Return (X, Y) of the center of cell containing provided text 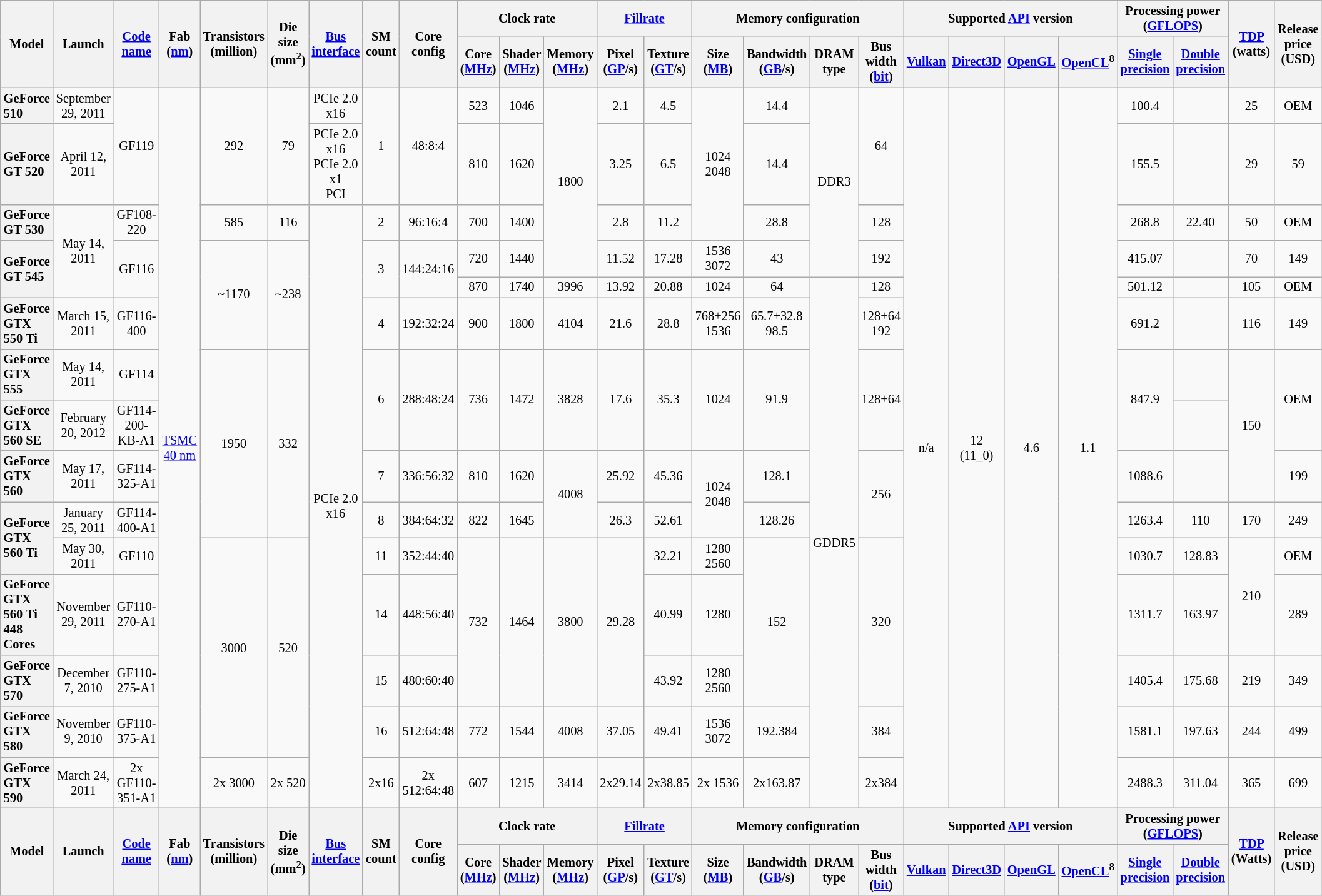
1215 (522, 783)
GF114-325-A1 (136, 476)
13.92 (620, 287)
1645 (522, 520)
20.88 (668, 287)
September 29, 2011 (84, 106)
59 (1298, 164)
TDP (Watts) (1251, 852)
1024 2048 (718, 494)
~1170 (234, 295)
GF110-270-A1 (136, 615)
175.68 (1201, 681)
2x163.87 (777, 783)
352:44:40 (428, 556)
May 17, 2011 (84, 476)
29.28 (620, 622)
March 24, 2011 (84, 783)
1464 (522, 622)
GF110 (136, 556)
691.2 (1146, 323)
11.52 (620, 259)
21.6 (620, 323)
150 (1251, 425)
197.63 (1201, 732)
607 (478, 783)
768+2561536 (718, 323)
December 7, 2010 (84, 681)
199 (1298, 476)
128.26 (777, 520)
TSMC 40 nm (180, 448)
1046 (522, 106)
GeForce GTX 560 SE (27, 425)
2x GF110-351-A1 (136, 783)
GF116 (136, 269)
4104 (570, 323)
585 (234, 223)
GeForce GTX 580 (27, 732)
96:16:4 (428, 223)
415.07 (1146, 259)
GF114-200-KB-A1 (136, 425)
GeForce GTX 570 (27, 681)
501.12 (1146, 287)
25.92 (620, 476)
GF110-275-A1 (136, 681)
1400 (522, 223)
2.8 (620, 223)
50 (1251, 223)
288:48:24 (428, 400)
32.21 (668, 556)
210 (1251, 596)
332 (288, 444)
65.7+32.898.5 (777, 323)
48:8:4 (428, 146)
6.5 (668, 164)
384 (881, 732)
2x29.14 (620, 783)
822 (478, 520)
DDR3 (834, 183)
3.25 (620, 164)
699 (1298, 783)
3414 (570, 783)
311.04 (1201, 783)
170 (1251, 520)
365 (1251, 783)
GeForce GT 530 (27, 223)
732 (478, 622)
February 20, 2012 (84, 425)
128.1 (777, 476)
n/a (926, 448)
4 (381, 323)
43.92 (668, 681)
320 (881, 622)
249 (1298, 520)
49.41 (668, 732)
29 (1251, 164)
292 (234, 146)
349 (1298, 681)
736 (478, 400)
2 (381, 223)
GeForce 510 (27, 106)
847.9 (1146, 400)
480:60:40 (428, 681)
499 (1298, 732)
2x 512:64:48 (428, 783)
2488.3 (1146, 783)
10242048 (718, 164)
448:56:40 (428, 615)
37.05 (620, 732)
256 (881, 494)
520 (288, 648)
GeForce GTX 590 (27, 783)
289 (1298, 615)
100.4 (1146, 106)
April 12, 2011 (84, 164)
144:24:16 (428, 269)
870 (478, 287)
November 9, 2010 (84, 732)
17.28 (668, 259)
PCIe 2.0 x16PCIe 2.0 x1PCI (336, 164)
2x 1536 (718, 783)
3996 (570, 287)
11.2 (668, 223)
512:64:48 (428, 732)
1311.7 (1146, 615)
11 (381, 556)
GDDR5 (834, 542)
1405.4 (1146, 681)
1581.1 (1146, 732)
244 (1251, 732)
2x16 (381, 783)
3000 (234, 648)
GeForce GTX 550 Ti (27, 323)
GF114-400-A1 (136, 520)
163.97 (1201, 615)
26.3 (620, 520)
March 15, 2011 (84, 323)
GeForce GT 545 (27, 269)
1440 (522, 259)
1030.7 (1146, 556)
128.83 (1201, 556)
15 (381, 681)
772 (478, 732)
2x38.85 (668, 783)
155.5 (1146, 164)
192 (881, 259)
12802560 (718, 556)
700 (478, 223)
GF108-220 (136, 223)
110 (1201, 520)
219 (1251, 681)
40.99 (668, 615)
GeForce GTX 560 (27, 476)
128+64192 (881, 323)
70 (1251, 259)
2x 3000 (234, 783)
8 (381, 520)
4.6 (1032, 448)
1280 (718, 615)
GF119 (136, 146)
GeForce GT 520 (27, 164)
384:64:32 (428, 520)
GeForce GTX 560 Ti (27, 538)
1.1 (1088, 448)
336:56:32 (428, 476)
7 (381, 476)
January 25, 2011 (84, 520)
GF114 (136, 375)
128+64 (881, 400)
2x 520 (288, 783)
523 (478, 106)
268.8 (1146, 223)
17.6 (620, 400)
192:32:24 (428, 323)
~238 (288, 295)
22.40 (1201, 223)
3828 (570, 400)
4.5 (668, 106)
35.3 (668, 400)
900 (478, 323)
1544 (522, 732)
1263.4 (1146, 520)
720 (478, 259)
3800 (570, 622)
1088.6 (1146, 476)
1 (381, 146)
2.1 (620, 106)
GeForce GTX 555 (27, 375)
GF110-375-A1 (136, 732)
12 (11_0) (977, 448)
105 (1251, 287)
November 29, 2011 (84, 615)
45.36 (668, 476)
52.61 (668, 520)
43 (777, 259)
25 (1251, 106)
TDP (watts) (1251, 44)
152 (777, 622)
1280 2560 (718, 681)
14 (381, 615)
6 (381, 400)
79 (288, 146)
91.9 (777, 400)
1740 (522, 287)
1472 (522, 400)
2x384 (881, 783)
GF116-400 (136, 323)
1950 (234, 444)
May 30, 2011 (84, 556)
192.384 (777, 732)
3 (381, 269)
16 (381, 732)
GeForce GTX 560 Ti 448 Cores (27, 615)
